Search for the cell housing the specified text and yield its [x, y] center coordinate. 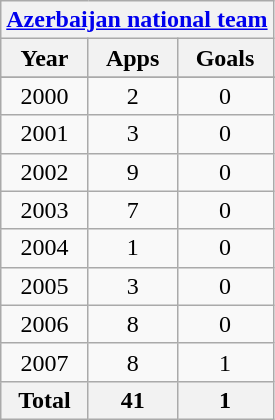
2007 [45, 362]
2004 [45, 248]
2 [132, 96]
Total [45, 400]
9 [132, 172]
2006 [45, 324]
Azerbaijan national team [137, 20]
Apps [132, 58]
2001 [45, 134]
2002 [45, 172]
2000 [45, 96]
Goals [225, 58]
41 [132, 400]
2005 [45, 286]
Year [45, 58]
2003 [45, 210]
7 [132, 210]
